From the cell containing the given text, extract its center point as [x, y] coordinate. 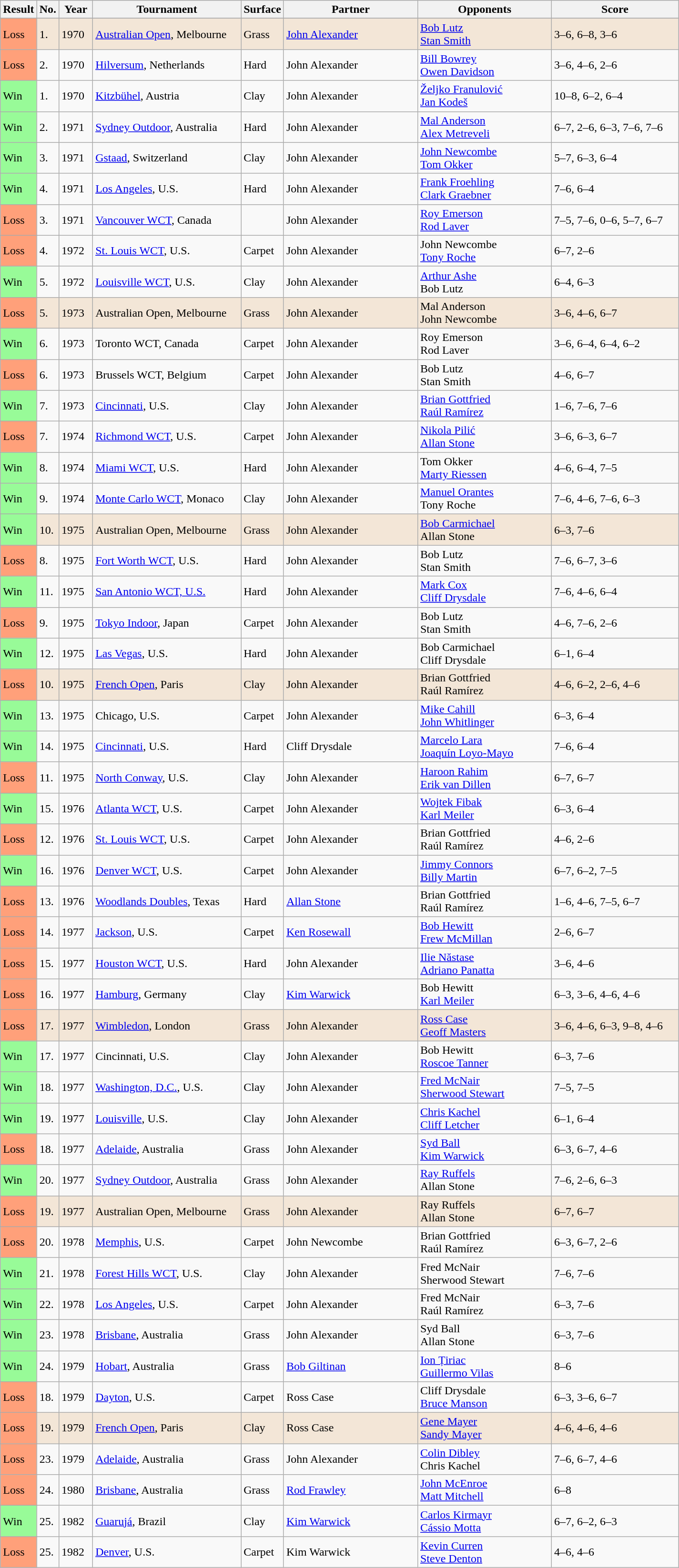
Mark Cox Cliff Drysdale [484, 591]
Carlos Kirmayr Cássio Motta [484, 1521]
3–6, 6–4, 6–4, 6–2 [615, 344]
Guarujá, Brazil [167, 1521]
4–6, 6–4, 7–5 [615, 468]
Miami WCT, U.S. [167, 468]
Woodlands Doubles, Texas [167, 902]
Dayton, U.S. [167, 1397]
Tokyo Indoor, Japan [167, 623]
1–6, 4–6, 7–5, 6–7 [615, 902]
Toronto WCT, Canada [167, 344]
3–6, 6–8, 3–6 [615, 34]
Bob Hewitt Roscoe Tanner [484, 1056]
Surface [263, 10]
4–6, 4–6 [615, 1552]
Frank Froehling Clark Graebner [484, 189]
Ross Case Geoff Masters [484, 1026]
Partner [351, 10]
7–5, 7–5 [615, 1088]
Denver, U.S. [167, 1552]
6–3, 3–6, 6–7 [615, 1397]
6–7, 2–6, 6–3, 7–6, 7–6 [615, 127]
Ken Rosewall [351, 932]
1980 [76, 1490]
Allan Stone [351, 902]
Denver WCT, U.S. [167, 870]
7–6, 7–6 [615, 1273]
7–6, 4–6, 7–6, 6–3 [615, 499]
Vancouver WCT, Canada [167, 220]
Brussels WCT, Belgium [167, 374]
Nikola Pilić Allan Stone [484, 437]
Cliff Drysdale Bruce Manson [484, 1397]
6–7, 6–2, 7–5 [615, 870]
Jimmy Connors Billy Martin [484, 870]
7–6, 6–7, 3–6 [615, 561]
Colin Dibley Chris Kachel [484, 1459]
6–3, 6–7, 2–6 [615, 1242]
No. [48, 10]
Hilversum, Netherlands [167, 65]
Marcelo Lara Joaquín Loyo-Mayo [484, 747]
6–7, 2–6 [615, 250]
Ion Țiriac Guillermo Vilas [484, 1366]
6–3, 6–7, 4–6 [615, 1149]
San Antonio WCT, U.S. [167, 591]
Hamburg, Germany [167, 994]
Mike Cahill John Whitlinger [484, 715]
Kevin Curren Steve Denton [484, 1552]
John Newcombe Tony Roche [484, 250]
6–3, 3–6, 4–6, 4–6 [615, 994]
Mal Anderson Alex Metreveli [484, 127]
Fort Worth WCT, U.S. [167, 561]
7–5, 7–6, 0–6, 5–7, 6–7 [615, 220]
Louisville WCT, U.S. [167, 282]
Manuel Orantes Tony Roche [484, 499]
21. [48, 1273]
North Conway, U.S. [167, 777]
6–8 [615, 1490]
Wimbledon, London [167, 1026]
Year [76, 10]
Ilie Năstase Adriano Panatta [484, 964]
Houston WCT, U.S. [167, 964]
Željko Franulović Jan Kodeš [484, 96]
5–7, 6–3, 6–4 [615, 158]
6–4, 6–3 [615, 282]
Bob Carmichael Allan Stone [484, 529]
Syd Ball Kim Warwick [484, 1149]
Haroon Rahim Erik van Dillen [484, 777]
4–6, 6–7 [615, 374]
10–8, 6–2, 6–4 [615, 96]
4–6, 6–2, 2–6, 4–6 [615, 685]
3–6, 6–3, 6–7 [615, 437]
22. [48, 1304]
Mal Anderson John Newcombe [484, 312]
4–6, 4–6, 4–6 [615, 1428]
Arthur Ashe Bob Lutz [484, 282]
7–6, 2–6, 6–3 [615, 1180]
Fred McNair Raúl Ramírez [484, 1304]
Tom Okker Marty Riessen [484, 468]
Washington, D.C., U.S. [167, 1088]
3–6, 4–6 [615, 964]
Louisville, U.S. [167, 1118]
4–6, 2–6 [615, 839]
John Newcombe Tom Okker [484, 158]
2–6, 6–7 [615, 932]
6–7, 6–2, 6–3 [615, 1521]
Bob Carmichael Cliff Drysdale [484, 653]
John McEnroe Matt Mitchell [484, 1490]
Forest Hills WCT, U.S. [167, 1273]
Opponents [484, 10]
7–6, 4–6, 6–4 [615, 591]
Rod Frawley [351, 1490]
Result [19, 10]
Atlanta WCT, U.S. [167, 809]
Kitzbühel, Austria [167, 96]
Score [615, 10]
Chicago, U.S. [167, 715]
Chris Kachel Cliff Letcher [484, 1118]
Monte Carlo WCT, Monaco [167, 499]
Bob Giltinan [351, 1366]
Bob Hewitt Karl Meiler [484, 994]
7–6, 6–7, 4–6 [615, 1459]
Jackson, U.S. [167, 932]
Tournament [167, 10]
Memphis, U.S. [167, 1242]
Bill Bowrey Owen Davidson [484, 65]
Gene Mayer Sandy Mayer [484, 1428]
Cliff Drysdale [351, 747]
Wojtek Fibak Karl Meiler [484, 809]
4–6, 7–6, 2–6 [615, 623]
3–6, 4–6, 6–3, 9–8, 4–6 [615, 1026]
8–6 [615, 1366]
3–6, 4–6, 2–6 [615, 65]
Las Vegas, U.S. [167, 653]
Bob Hewitt Frew McMillan [484, 932]
John Newcombe [351, 1242]
1–6, 7–6, 7–6 [615, 406]
Syd Ball Allan Stone [484, 1335]
Gstaad, Switzerland [167, 158]
3–6, 4–6, 6–7 [615, 312]
Hobart, Australia [167, 1366]
Richmond WCT, U.S. [167, 437]
